Return the (X, Y) coordinate for the center point of the cell that contains the specified text.  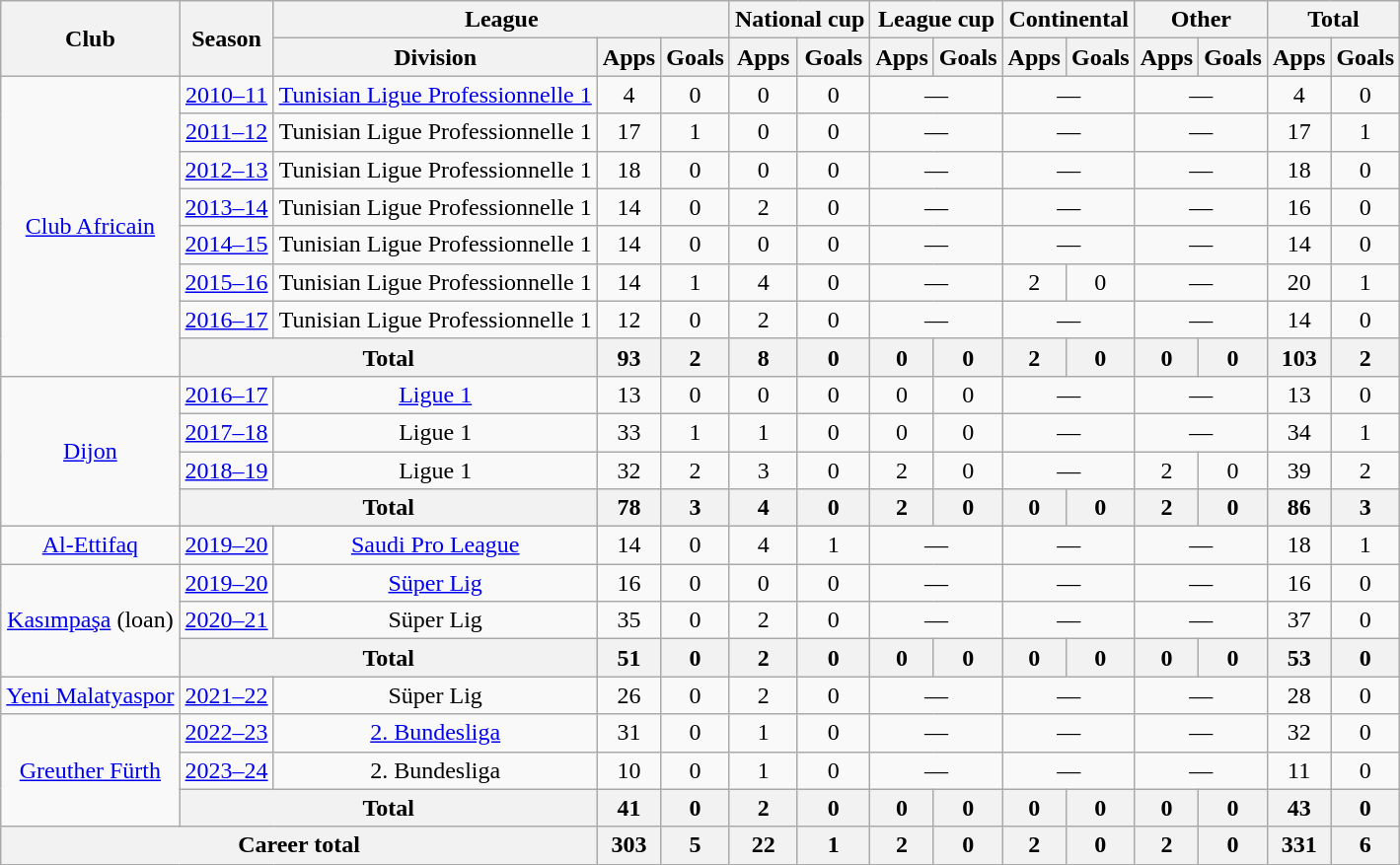
33 (628, 432)
2018–19 (227, 470)
51 (628, 658)
8 (763, 357)
28 (1298, 695)
22 (763, 845)
Division (435, 57)
Club Africain (91, 226)
31 (628, 733)
5 (696, 845)
2010–11 (227, 95)
Greuther Fürth (91, 770)
2020–21 (227, 620)
93 (628, 357)
12 (628, 320)
Al-Ettifaq (91, 545)
2014–15 (227, 245)
41 (628, 808)
2013–14 (227, 207)
53 (1298, 658)
2023–24 (227, 770)
34 (1298, 432)
Club (91, 38)
2015–16 (227, 282)
Season (227, 38)
35 (628, 620)
331 (1298, 845)
43 (1298, 808)
20 (1298, 282)
6 (1365, 845)
2017–18 (227, 432)
103 (1298, 357)
Other (1201, 20)
League cup (936, 20)
86 (1298, 508)
Kasımpaşa (loan) (91, 620)
Dijon (91, 451)
Career total (300, 845)
League (501, 20)
Continental (1068, 20)
11 (1298, 770)
National cup (799, 20)
303 (628, 845)
2011–12 (227, 132)
2012–13 (227, 170)
Saudi Pro League (435, 545)
2022–23 (227, 733)
37 (1298, 620)
2021–22 (227, 695)
Yeni Malatyaspor (91, 695)
78 (628, 508)
10 (628, 770)
26 (628, 695)
39 (1298, 470)
